Return [X, Y] of the center of cell containing provided text 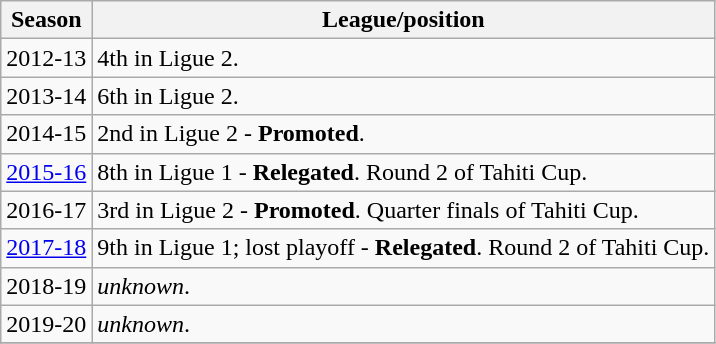
4th in Ligue 2. [404, 58]
League/position [404, 20]
2015-16 [46, 172]
2014-15 [46, 134]
6th in Ligue 2. [404, 96]
2013-14 [46, 96]
Season [46, 20]
3rd in Ligue 2 - Promoted. Quarter finals of Tahiti Cup. [404, 210]
2018-19 [46, 286]
2012-13 [46, 58]
9th in Ligue 1; lost playoff - Relegated. Round 2 of Tahiti Cup. [404, 248]
2nd in Ligue 2 - Promoted. [404, 134]
8th in Ligue 1 - Relegated. Round 2 of Tahiti Cup. [404, 172]
2016-17 [46, 210]
2017-18 [46, 248]
2019-20 [46, 324]
